For the text-containing cell, return its midpoint in (x, y) coordinate format. 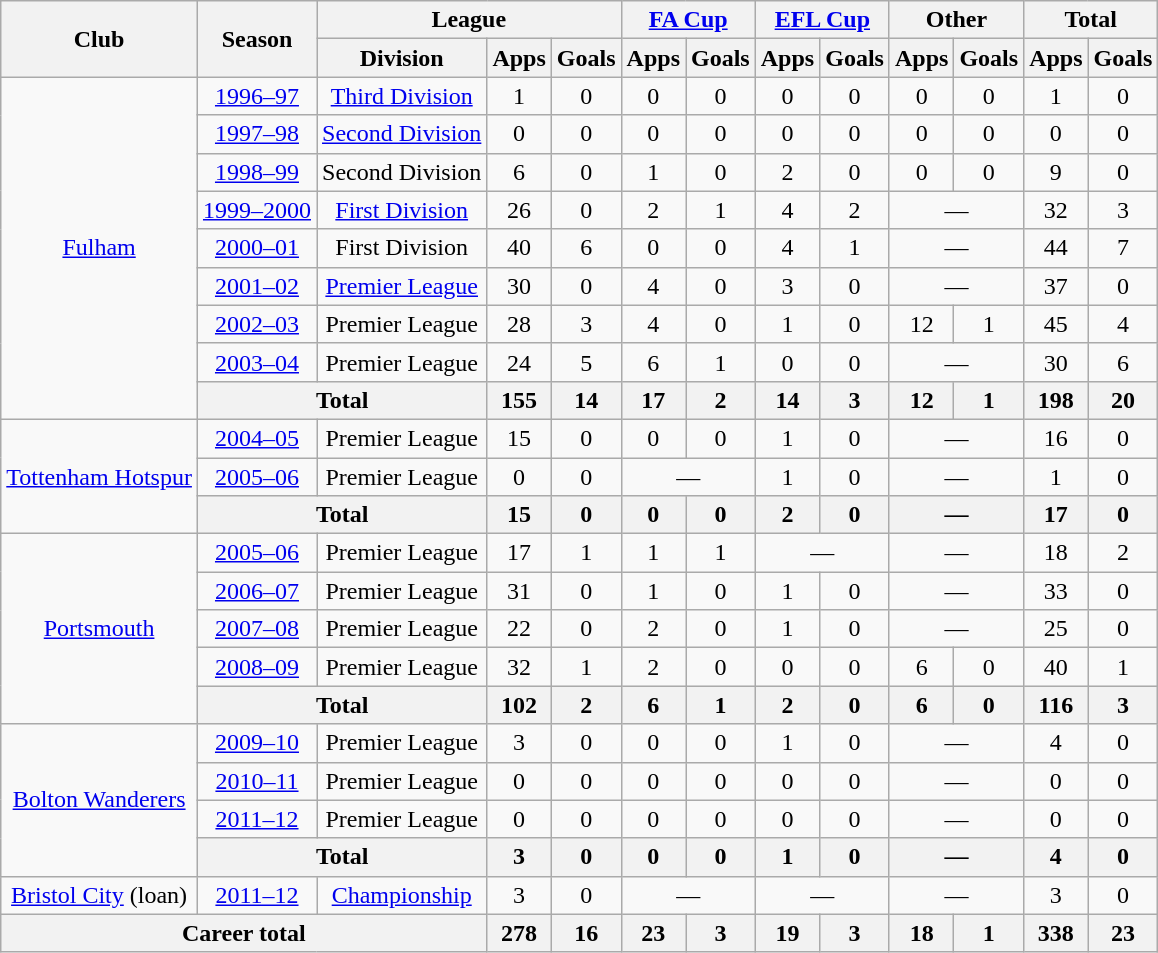
116 (1056, 705)
33 (1056, 591)
Bristol City (loan) (100, 895)
2007–08 (256, 629)
Division (401, 58)
Career total (244, 933)
1996–97 (256, 96)
9 (1056, 172)
Third Division (401, 96)
44 (1056, 248)
20 (1123, 400)
2000–01 (256, 248)
2010–11 (256, 781)
102 (519, 705)
22 (519, 629)
5 (586, 362)
Club (100, 39)
EFL Cup (822, 20)
45 (1056, 324)
2006–07 (256, 591)
2008–09 (256, 667)
Championship (401, 895)
31 (519, 591)
Fulham (100, 248)
338 (1056, 933)
2001–02 (256, 286)
2002–03 (256, 324)
Portsmouth (100, 629)
24 (519, 362)
25 (1056, 629)
Season (256, 39)
37 (1056, 286)
League (468, 20)
FA Cup (688, 20)
2009–10 (256, 743)
28 (519, 324)
1999–2000 (256, 210)
1997–98 (256, 134)
19 (787, 933)
2004–05 (256, 438)
2003–04 (256, 362)
Tottenham Hotspur (100, 476)
278 (519, 933)
155 (519, 400)
198 (1056, 400)
1998–99 (256, 172)
Bolton Wanderers (100, 800)
7 (1123, 248)
26 (519, 210)
Other (956, 20)
